Locate the cell with the specified text and output its [x, y] center coordinate. 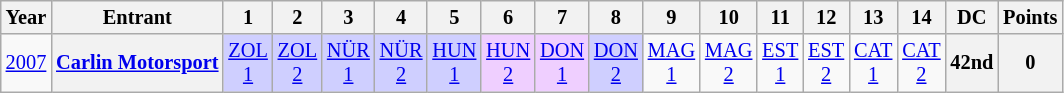
10 [728, 17]
EST1 [780, 63]
Year [26, 17]
EST2 [826, 63]
HUN1 [454, 63]
14 [921, 17]
ZOL2 [298, 63]
11 [780, 17]
4 [402, 17]
5 [454, 17]
1 [248, 17]
2007 [26, 63]
Carlin Motorsport [137, 63]
12 [826, 17]
DON2 [616, 63]
ZOL1 [248, 63]
CAT2 [921, 63]
7 [562, 17]
MAG2 [728, 63]
CAT1 [873, 63]
DC [972, 17]
NÜR2 [402, 63]
9 [672, 17]
HUN2 [508, 63]
DON1 [562, 63]
42nd [972, 63]
MAG1 [672, 63]
NÜR1 [348, 63]
Entrant [137, 17]
8 [616, 17]
6 [508, 17]
Points [1030, 17]
3 [348, 17]
0 [1030, 63]
2 [298, 17]
13 [873, 17]
